Return [X, Y] of the center of cell containing provided text 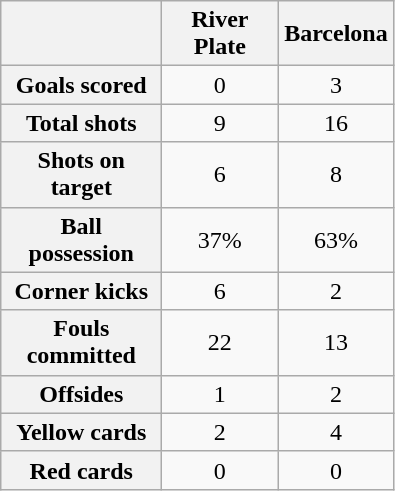
9 [220, 123]
13 [336, 342]
8 [336, 174]
Yellow cards [82, 432]
Goals scored [82, 85]
Fouls committed [82, 342]
Red cards [82, 470]
1 [220, 394]
River Plate [220, 34]
Shots on target [82, 174]
Ball possession [82, 240]
Barcelona [336, 34]
Total shots [82, 123]
22 [220, 342]
Offsides [82, 394]
3 [336, 85]
37% [220, 240]
63% [336, 240]
16 [336, 123]
Corner kicks [82, 291]
4 [336, 432]
